For the text-containing cell, return its midpoint in (x, y) coordinate format. 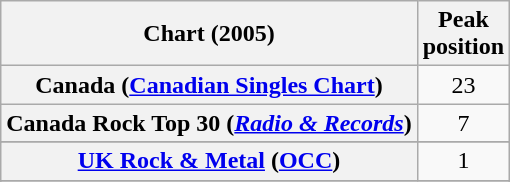
Chart (2005) (209, 34)
23 (463, 85)
Peakposition (463, 34)
UK Rock & Metal (OCC) (209, 161)
Canada (Canadian Singles Chart) (209, 85)
Canada Rock Top 30 (Radio & Records) (209, 123)
1 (463, 161)
7 (463, 123)
